From the cell containing the given text, extract its center point as (x, y) coordinate. 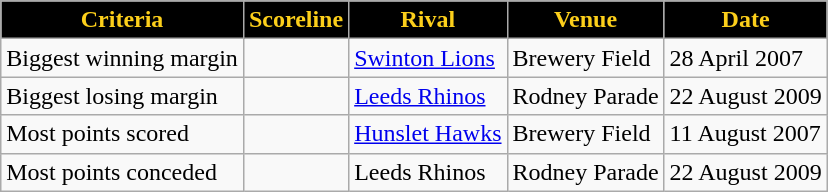
Hunslet Hawks (428, 134)
28 April 2007 (746, 58)
Date (746, 20)
Most points conceded (122, 172)
Swinton Lions (428, 58)
11 August 2007 (746, 134)
Biggest winning margin (122, 58)
Scoreline (296, 20)
Biggest losing margin (122, 96)
Criteria (122, 20)
Rival (428, 20)
Most points scored (122, 134)
Venue (586, 20)
